From the cell containing the given text, extract its center point as (X, Y) coordinate. 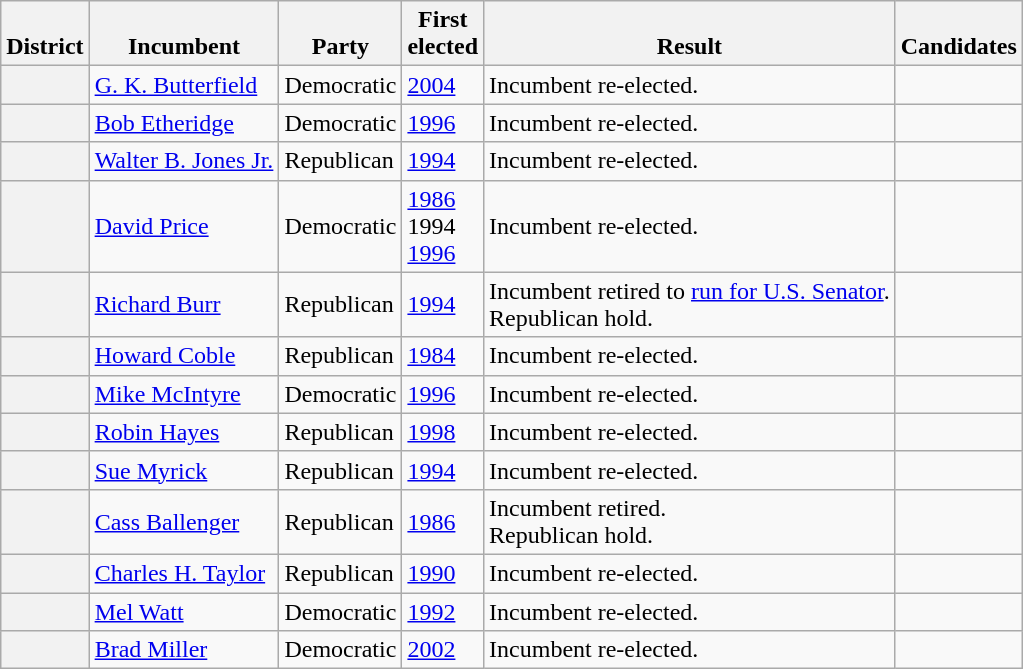
Incumbent (184, 34)
Cass Ballenger (184, 522)
1998 (443, 432)
Walter B. Jones Jr. (184, 161)
Howard Coble (184, 356)
2004 (443, 85)
1984 (443, 356)
Party (340, 34)
Charles H. Taylor (184, 573)
1990 (443, 573)
Richard Burr (184, 304)
2002 (443, 650)
Mike McIntyre (184, 394)
Brad Miller (184, 650)
Result (690, 34)
David Price (184, 226)
Incumbent retired.Republican hold. (690, 522)
1986 (443, 522)
1992 (443, 611)
Candidates (958, 34)
Firstelected (443, 34)
Mel Watt (184, 611)
Incumbent retired to run for U.S. Senator.Republican hold. (690, 304)
District (45, 34)
19861994 1996 (443, 226)
Robin Hayes (184, 432)
Bob Etheridge (184, 123)
Sue Myrick (184, 470)
G. K. Butterfield (184, 85)
